From the cell containing the given text, extract its center point as [x, y] coordinate. 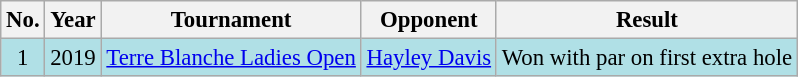
Result [646, 20]
Hayley Davis [428, 58]
Opponent [428, 20]
Won with par on first extra hole [646, 58]
Tournament [231, 20]
No. [23, 20]
Terre Blanche Ladies Open [231, 58]
2019 [73, 58]
Year [73, 20]
1 [23, 58]
